From the cell containing the given text, extract its center point as [x, y] coordinate. 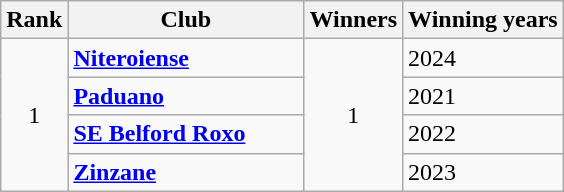
Paduano [186, 96]
Niteroiense [186, 58]
Club [186, 20]
2022 [484, 134]
SE Belford Roxo [186, 134]
Zinzane [186, 172]
Rank [34, 20]
Winners [354, 20]
Winning years [484, 20]
2023 [484, 172]
2021 [484, 96]
2024 [484, 58]
